Extract the [x, y] coordinate from the center of the cell holding the provided text.  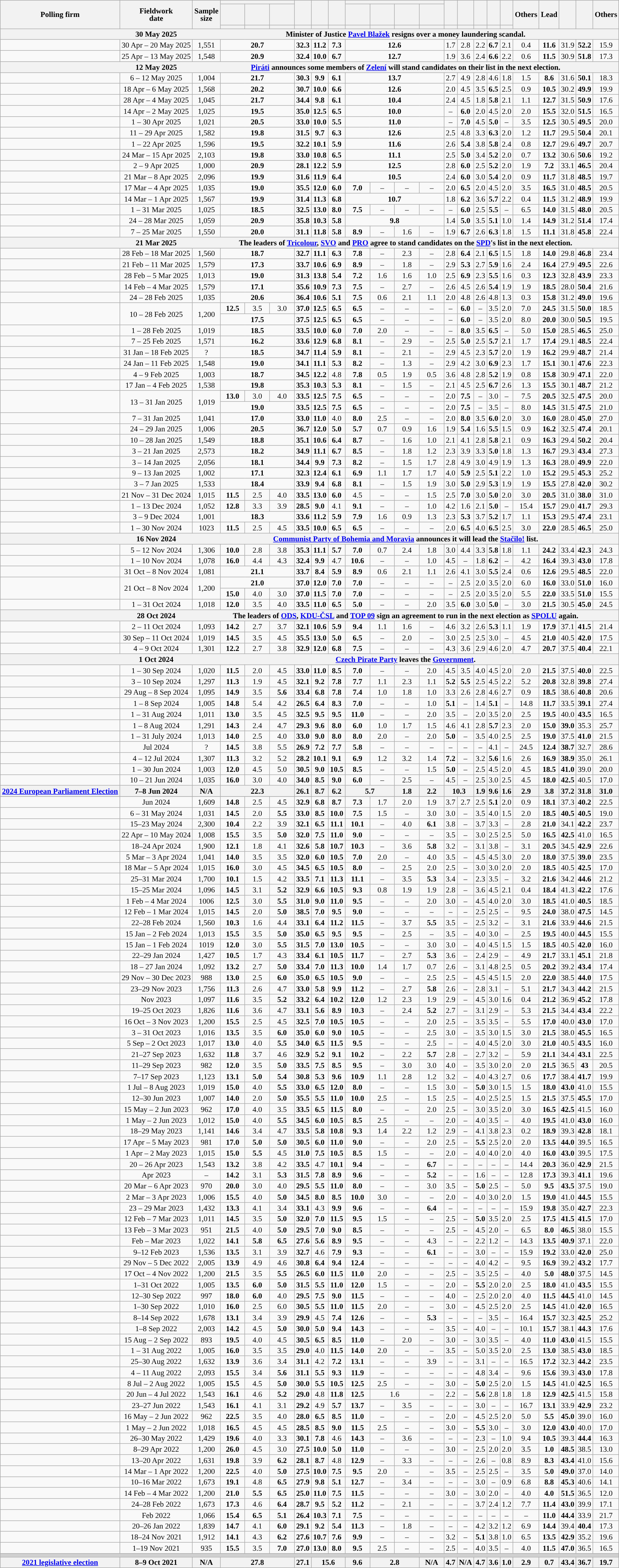
15 Aug – 2 Sep 2022 [156, 1339]
38.9 [568, 758]
21 Mar 2025 [156, 242]
3 – 14 Jan 2025 [156, 462]
982 [206, 1065]
24.2 [549, 550]
2,300 [206, 824]
14 Feb – 4 Mar 2022 [156, 1493]
Samplesize [206, 14]
1 – 31 Aug 2022 [156, 1351]
1,093 [206, 627]
1 – 31 Oct 2024 [156, 605]
18–24 Nov 2021 [156, 1537]
1,567 [206, 199]
23.2 [606, 1406]
1,066 [206, 1515]
2 Mar – 3 Apr 2023 [156, 1197]
43.2 [584, 1262]
34.7 [303, 352]
24 – 29 Jan 2025 [156, 429]
42.8 [584, 1131]
1 May – 2 Jun 2023 [156, 1120]
23.3 [606, 276]
22 Apr – 10 May 2024 [156, 835]
2,096 [206, 177]
1 May – 2 Jun 2022 [156, 1427]
29.2 [303, 1406]
23–27 Jun 2022 [156, 1406]
1,002 [206, 473]
1,596 [206, 144]
3 – 21 Jan 2025 [156, 451]
26.0 [232, 1449]
14 Mar – 1 Apr 2025 [156, 199]
1 – 8 Aug 2024 [156, 725]
12–30 Jun 2023 [156, 1098]
17 Mar – 4 Apr 2025 [156, 187]
23.1 [606, 517]
16 May – 2 Jun 2022 [156, 1416]
1 Jul – 8 Aug 2023 [156, 1087]
24–28 Feb 2022 [156, 1504]
20 Mar – 6 Apr 2023 [156, 1186]
6 – 31 May 2024 [156, 813]
1,306 [206, 550]
1,301 [206, 648]
39.1 [584, 703]
1 – 30 Nov 2024 [156, 528]
42.3 [584, 550]
18.8 [257, 440]
12.1 [232, 846]
970 [206, 1186]
40.8 [584, 692]
33.2 [303, 1000]
1–19 Nov 2021 [156, 1548]
2021 legislative election [60, 1563]
38.7 [568, 747]
14.6 [232, 1131]
1,096 [206, 890]
The leaders of Tricolour, SVO and PRO agree to stand candidates on the SPD's list in the next election. [406, 242]
1,549 [206, 440]
31 Jan – 18 Feb 2025 [156, 352]
1,017 [206, 1043]
21–27 Sep 2023 [156, 1054]
8.4 [320, 572]
44.3 [584, 1329]
40.2 [584, 802]
15 May – 2 Jun 2023 [156, 1109]
1,012 [206, 1120]
1,021 [206, 122]
17 Oct – 4 Nov 2022 [156, 1274]
5 Sep – 2 Oct 2023 [156, 1043]
50.5 [584, 319]
1 – 30 Jun 2024 [156, 769]
8.6 [549, 78]
1,141 [206, 1131]
981 [206, 1142]
14 Feb – 4 Mar 2025 [156, 286]
1,631 [206, 1461]
1,123 [206, 1076]
18–24 Apr 2024 [156, 846]
1–8 Sep 2022 [156, 1329]
4 – 9 Feb 2025 [156, 374]
1,081 [206, 572]
1,427 [206, 956]
18 – 27 Jan 2024 [156, 966]
5 Mar – 3 Apr 2024 [156, 857]
1,432 [206, 1208]
28.6 [606, 747]
1,059 [206, 221]
1,826 [206, 1011]
Feb 2022 [156, 1515]
22–29 Jan 2024 [156, 956]
2,573 [206, 451]
20.3 [549, 1164]
40.9 [568, 1241]
Feb – Mar 2023 [156, 1241]
35.1 [303, 440]
Piráti announces some members of Zelení will stand candidates on their list in the next election. [406, 67]
7–8 Jun 2024 [156, 791]
1,550 [206, 232]
The leaders of ODS, KDU-ČSL and TOP 09 sign an agreement to run in the next election as SPOLU again. [406, 615]
1 Feb – 4 Mar 2024 [156, 901]
1,429 [206, 1438]
1,052 [206, 506]
3 – 10 Sep 2024 [156, 682]
2,093 [206, 1372]
25.7 [606, 725]
50.2 [584, 440]
1–30 Sep 2022 [156, 1307]
22–28 Feb 2024 [156, 923]
23–29 Nov 2023 [156, 988]
18.2 [257, 451]
1,551 [206, 45]
43.1 [584, 1054]
10–16 Mar 2022 [156, 1482]
30.6 [568, 155]
28.7 [303, 1504]
8–14 Sep 2022 [156, 1317]
1 – 30 Sep 2024 [156, 670]
Jul 2024 [156, 747]
1,010 [206, 1307]
52.2 [584, 45]
35.2 [584, 1537]
4 – 11 Aug 2022 [156, 1372]
1,078 [206, 560]
7 – 25 Feb 2025 [156, 341]
10 – 21 Jun 2024 [156, 780]
28.2 [303, 758]
1,839 [206, 1526]
7.6 [337, 1537]
14 Mar – 1 Apr 2022 [156, 1471]
15.3 [549, 517]
22.2 [606, 1011]
42.7 [584, 1208]
1,533 [206, 484]
1,097 [206, 1000]
1 – 30 Apr 2025 [156, 122]
Communist Party of Bohemia and Moravia announces it will lead the Stačilo! list. [406, 539]
1,008 [206, 835]
14.7 [232, 1526]
28 Apr – 4 May 2025 [156, 100]
50.6 [584, 155]
Minister of Justice Pavel Blažek resigns over a money laundering scandal. [406, 34]
8 Jul – 2 Aug 2022 [156, 1384]
25 Apr – 13 May 2025 [156, 56]
9.7 [320, 133]
997 [206, 1296]
30 May 2025 [156, 34]
9–12 Feb 2023 [156, 1252]
1,031 [206, 813]
41.1 [584, 1175]
31 Oct – 8 Nov 2024 [156, 572]
8–29 Apr 2022 [156, 1449]
46.8 [584, 254]
24 Mar – 15 Apr 2025 [156, 155]
7–17 Sep 2023 [156, 1076]
16 Nov 2024 [156, 539]
17 Jan – 4 Feb 2025 [156, 385]
31.9 [568, 45]
Nov 2023 [156, 1000]
5 – 12 Nov 2024 [156, 550]
12.3 [549, 276]
1,007 [206, 1098]
1023 [206, 528]
2 – 11 Oct 2024 [156, 627]
15 Jan – 1 Feb 2024 [156, 945]
38.1 [568, 1329]
34.3 [568, 988]
1,571 [206, 341]
13 – 31 Jan 2025 [156, 402]
893 [206, 1339]
27.1 [303, 1563]
43.9 [584, 276]
1,700 [206, 879]
1,016 [206, 1033]
20.8 [549, 682]
36.0 [568, 1164]
51.4 [584, 221]
14 Apr – 2 May 2025 [156, 111]
18–29 May 2023 [156, 1131]
32.6 [303, 846]
1,536 [206, 1252]
39.4 [568, 1526]
49.7 [584, 144]
28 Feb – 5 Mar 2025 [156, 276]
36.4 [303, 297]
1 – 31 Mar 2025 [156, 209]
Jun 2024 [156, 802]
Polling firm [60, 14]
45.1 [584, 956]
19.1 [232, 1482]
30 Apr – 20 May 2025 [156, 45]
23.7 [606, 824]
Lead [549, 14]
21 Mar – 8 Apr 2025 [156, 177]
1 Apr – 2 May 2023 [156, 1153]
29 Nov – 30 Dec 2023 [156, 978]
34.9 [303, 451]
3 – 9 Dec 2024 [156, 517]
2,003 [206, 1329]
1,582 [206, 133]
1,568 [206, 89]
10 – 28 Jan 2025 [156, 440]
4 – 9 Oct 2024 [156, 648]
17 Apr – 5 May 2023 [156, 1142]
51.8 [584, 56]
31.4 [303, 199]
25–31 Mar 2024 [156, 879]
37.3 [568, 802]
1,004 [206, 78]
45.8 [584, 232]
23 – 29 Mar 2023 [156, 1208]
47.6 [584, 363]
19–25 Oct 2023 [156, 1011]
1 – 31 Aug 2024 [156, 714]
1,095 [206, 692]
1 – 31 July 2024 [156, 736]
27.3 [606, 451]
1,900 [206, 846]
50.0 [584, 309]
41.3 [568, 890]
1 Oct 2024 [156, 660]
47.1 [584, 374]
1,609 [206, 802]
1,538 [206, 385]
1 – 28 Feb 2025 [156, 331]
22.1 [606, 648]
50.1 [584, 78]
37.2 [568, 791]
28 Oct 2024 [156, 615]
39.9 [584, 1504]
26.4 [303, 1515]
1 – 8 Sep 2024 [156, 703]
24 Jan – 11 Feb 2025 [156, 363]
1,307 [206, 758]
21 Oct – 8 Nov 2024 [156, 588]
15–23 May 2024 [156, 824]
18.9 [549, 1131]
13.8 [320, 276]
39.8 [584, 682]
24.0 [549, 911]
29.6 [568, 144]
45.2 [584, 1000]
23.4 [606, 254]
1019 [206, 945]
28 Feb – 18 Mar 2025 [156, 254]
12 Feb – 7 Mar 2023 [156, 1219]
1,297 [206, 682]
29.8 [568, 254]
40.6 [584, 1482]
26.9 [303, 747]
9 – 13 Jan 2025 [156, 473]
17.2 [549, 1362]
Fieldworkdate [156, 14]
8–9 Oct 2021 [156, 1563]
21.8 [606, 956]
38.4 [568, 1076]
2024 European Parliament Election [60, 791]
38.6 [568, 692]
0.2 [526, 1131]
36.9 [568, 1000]
Czech Pirate Party leaves the Government. [406, 660]
24.3 [606, 550]
2,103 [206, 155]
2,005 [206, 1262]
1,756 [206, 988]
20 Jun – 4 Jul 2022 [156, 1394]
1 – 22 Apr 2025 [156, 144]
24 – 28 Mar 2025 [156, 221]
35.8 [303, 221]
18 Apr – 6 May 2025 [156, 89]
11–29 Sep 2023 [156, 1065]
1 – 13 Dec 2024 [156, 506]
17.9 [549, 627]
1–31 Oct 2022 [156, 1285]
3 – 7 Jan 2025 [156, 484]
30.7 [303, 89]
1,000 [206, 166]
1 – 10 Nov 2024 [156, 560]
12 May 2025 [156, 67]
16 Oct – 3 Nov 2023 [156, 1021]
29 Nov – 5 Dec 2022 [156, 1262]
26–30 May 2022 [156, 1438]
18 Mar – 5 Apr 2024 [156, 868]
951 [206, 1230]
15.2 [549, 473]
21 Feb – 11 Mar 2025 [156, 264]
31.3 [303, 276]
24 – 28 Feb 2025 [156, 297]
1,020 [206, 670]
7 – 25 Mar 2025 [156, 232]
13.3 [232, 1208]
7 – 31 Jan 2025 [156, 418]
15.1 [549, 363]
6 – 12 May 2025 [156, 78]
50.9 [584, 100]
21 Nov – 31 Dec 2024 [156, 495]
1,022 [206, 1241]
43 [584, 1065]
2 – 9 Apr 2025 [156, 166]
935 [206, 1548]
2,056 [206, 462]
11 – 29 Apr 2025 [156, 133]
1,092 [206, 966]
47.0 [568, 1548]
32.2 [303, 144]
1,001 [206, 517]
34.2 [568, 879]
29.4 [568, 440]
25–30 Aug 2022 [156, 1362]
3 – 31 Oct 2023 [156, 1033]
8.8 [549, 1482]
12 Feb – 1 Mar 2024 [156, 911]
15–25 Mar 2024 [156, 890]
20 – 26 Apr 2023 [156, 1164]
1,045 [206, 100]
1,912 [206, 1537]
4 – 12 Jul 2024 [156, 758]
13 Feb – 3 Mar 2023 [156, 1230]
10 – 28 Feb 2025 [156, 314]
Apr 2023 [156, 1175]
1006 [206, 901]
35.6 [303, 286]
20–26 Jan 2022 [156, 1526]
988 [206, 978]
48.9 [584, 199]
30.3 [303, 78]
30 Sep – 11 Oct 2024 [156, 637]
29 Aug – 8 Sep 2024 [156, 692]
1,291 [206, 725]
12–30 Sep 2022 [156, 1296]
1,678 [206, 1317]
15 Jan – 2 Feb 2024 [156, 934]
13–20 Apr 2022 [156, 1461]
